For the text-containing cell, return its midpoint in (x, y) coordinate format. 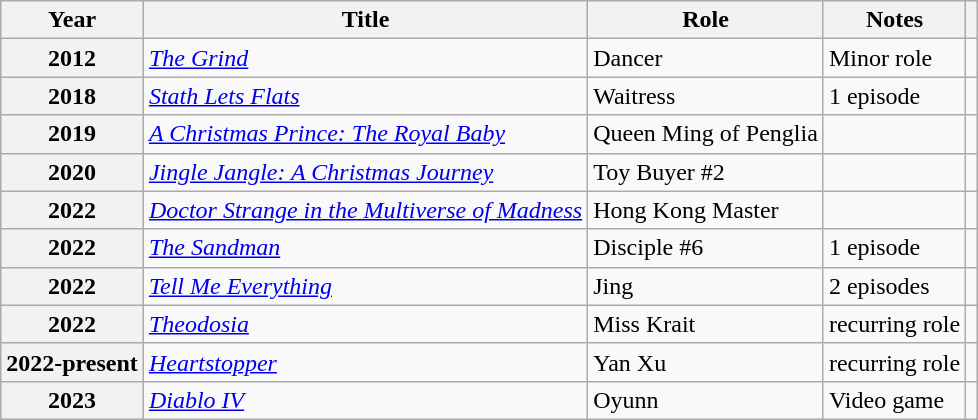
Notes (894, 20)
Year (72, 20)
Doctor Strange in the Multiverse of Madness (365, 210)
Stath Lets Flats (365, 96)
2020 (72, 172)
The Grind (365, 58)
Tell Me Everything (365, 286)
2018 (72, 96)
Dancer (706, 58)
2019 (72, 134)
Video game (894, 400)
2022-present (72, 362)
Jing (706, 286)
2 episodes (894, 286)
Disciple #6 (706, 248)
Oyunn (706, 400)
A Christmas Prince: The Royal Baby (365, 134)
2023 (72, 400)
Heartstopper (365, 362)
Diablo IV (365, 400)
Hong Kong Master (706, 210)
Waitress (706, 96)
Title (365, 20)
2012 (72, 58)
The Sandman (365, 248)
Jingle Jangle: A Christmas Journey (365, 172)
Theodosia (365, 324)
Toy Buyer #2 (706, 172)
Minor role (894, 58)
Yan Xu (706, 362)
Queen Ming of Penglia (706, 134)
Miss Krait (706, 324)
Role (706, 20)
